Pinpoint the cell where the given text exists, returning its [x, y] midpoint coordinate. 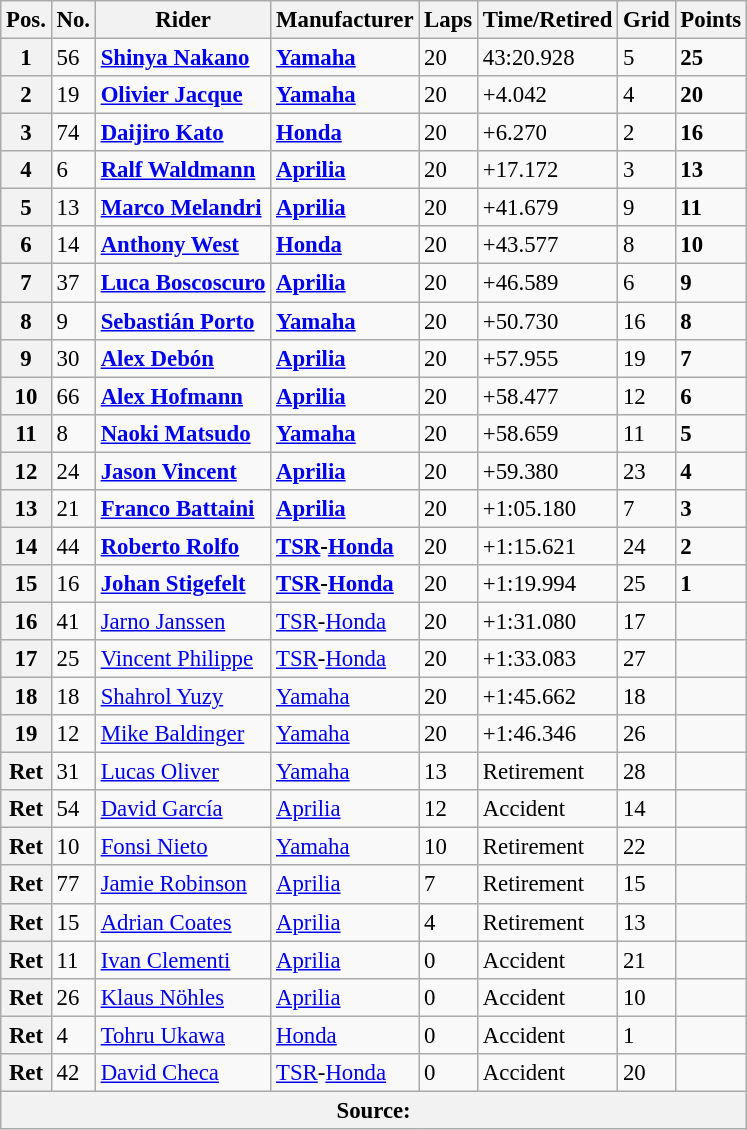
37 [73, 283]
+46.589 [548, 283]
Shahrol Yuzy [182, 697]
Grid [646, 20]
+43.577 [548, 245]
Fonsi Nieto [182, 847]
+4.042 [548, 95]
Pos. [26, 20]
+58.659 [548, 433]
77 [73, 885]
Ivan Clementi [182, 960]
Marco Melandri [182, 208]
+1:46.346 [548, 734]
66 [73, 396]
Jamie Robinson [182, 885]
Luca Boscoscuro [182, 283]
Manufacturer [345, 20]
+1:19.994 [548, 584]
Daijiro Kato [182, 133]
56 [73, 58]
43:20.928 [548, 58]
Source: [374, 1110]
Franco Battaini [182, 509]
Jarno Janssen [182, 621]
+6.270 [548, 133]
31 [73, 772]
Alex Hofmann [182, 396]
Mike Baldinger [182, 734]
Alex Debón [182, 358]
+1:33.083 [548, 659]
+59.380 [548, 471]
+1:15.621 [548, 546]
Olivier Jacque [182, 95]
74 [73, 133]
Ralf Waldmann [182, 170]
Vincent Philippe [182, 659]
Jason Vincent [182, 471]
Lucas Oliver [182, 772]
Klaus Nöhles [182, 997]
+1:31.080 [548, 621]
44 [73, 546]
Tohru Ukawa [182, 1035]
+58.477 [548, 396]
Laps [448, 20]
Naoki Matsudo [182, 433]
No. [73, 20]
+17.172 [548, 170]
23 [646, 471]
Johan Stigefelt [182, 584]
+1:05.180 [548, 509]
David García [182, 809]
+57.955 [548, 358]
41 [73, 621]
54 [73, 809]
Points [710, 20]
Adrian Coates [182, 922]
Anthony West [182, 245]
Time/Retired [548, 20]
42 [73, 1073]
+41.679 [548, 208]
+1:45.662 [548, 697]
+50.730 [548, 321]
Rider [182, 20]
Sebastián Porto [182, 321]
David Checa [182, 1073]
Shinya Nakano [182, 58]
30 [73, 358]
28 [646, 772]
Roberto Rolfo [182, 546]
27 [646, 659]
22 [646, 847]
